Detect which cell encompasses the target text, then output its (x, y) center coordinate. 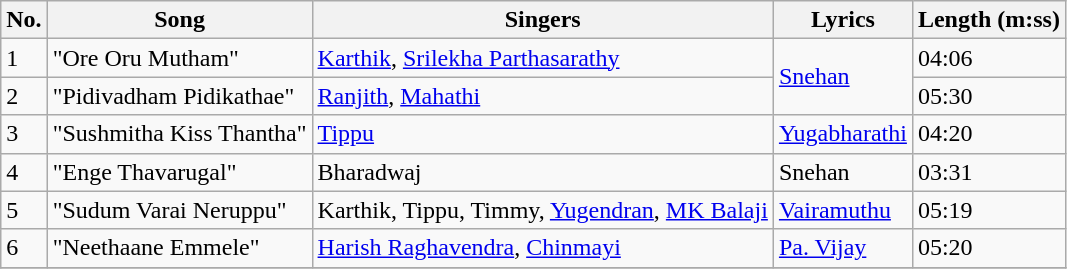
03:31 (988, 172)
Tippu (542, 134)
Bharadwaj (542, 172)
Vairamuthu (842, 210)
Length (m:ss) (988, 20)
05:20 (988, 248)
1 (24, 58)
05:19 (988, 210)
"Sushmitha Kiss Thantha" (180, 134)
Yugabharathi (842, 134)
2 (24, 96)
Ranjith, Mahathi (542, 96)
Karthik, Srilekha Parthasarathy (542, 58)
05:30 (988, 96)
6 (24, 248)
Pa. Vijay (842, 248)
4 (24, 172)
"Enge Thavarugal" (180, 172)
3 (24, 134)
No. (24, 20)
"Neethaane Emmele" (180, 248)
Song (180, 20)
04:06 (988, 58)
"Pidivadham Pidikathae" (180, 96)
Harish Raghavendra, Chinmayi (542, 248)
"Sudum Varai Neruppu" (180, 210)
"Ore Oru Mutham" (180, 58)
Karthik, Tippu, Timmy, Yugendran, MK Balaji (542, 210)
Lyrics (842, 20)
Singers (542, 20)
04:20 (988, 134)
5 (24, 210)
